Output the [X, Y] coordinate of the center of the cell containing the given text.  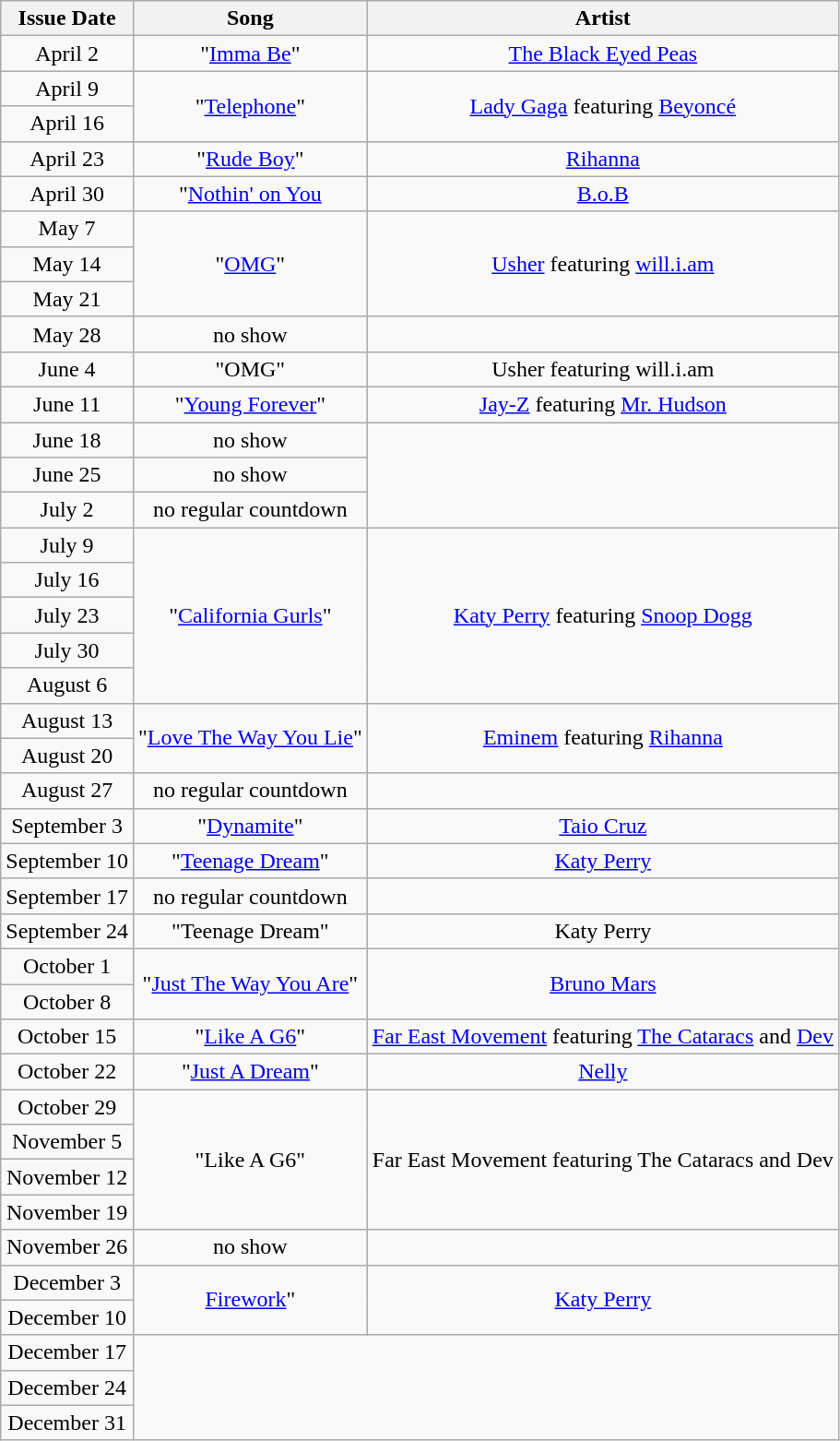
"Imma Be" [250, 54]
Eminem featuring Rihanna [603, 738]
May 7 [67, 229]
December 24 [67, 1387]
December 3 [67, 1282]
October 15 [67, 1037]
November 5 [67, 1142]
May 28 [67, 334]
September 24 [67, 931]
"California Gurls" [250, 615]
"Young Forever" [250, 404]
April 2 [67, 54]
October 1 [67, 966]
August 27 [67, 791]
May 14 [67, 264]
July 2 [67, 510]
Bruno Mars [603, 983]
June 18 [67, 440]
August 6 [67, 685]
"Telephone" [250, 106]
Katy Perry featuring Snoop Dogg [603, 615]
August 20 [67, 756]
December 31 [67, 1423]
October 8 [67, 1001]
Song [250, 18]
July 23 [67, 615]
April 16 [67, 124]
"Rude Boy" [250, 159]
July 30 [67, 650]
September 3 [67, 826]
July 16 [67, 580]
June 4 [67, 369]
May 21 [67, 299]
December 17 [67, 1352]
June 11 [67, 404]
Taio Cruz [603, 826]
April 23 [67, 159]
October 22 [67, 1072]
December 10 [67, 1317]
Issue Date [67, 18]
"Love The Way You Lie" [250, 738]
October 29 [67, 1107]
August 13 [67, 720]
"Just The Way You Are" [250, 983]
April 30 [67, 194]
Nelly [603, 1072]
"Dynamite" [250, 826]
September 17 [67, 896]
July 9 [67, 545]
"Nothin' on You [250, 194]
November 19 [67, 1212]
Lady Gaga featuring Beyoncé [603, 106]
September 10 [67, 861]
June 25 [67, 475]
April 9 [67, 89]
Jay-Z featuring Mr. Hudson [603, 404]
B.o.B [603, 194]
Artist [603, 18]
"Just A Dream" [250, 1072]
The Black Eyed Peas [603, 54]
Rihanna [603, 159]
November 26 [67, 1247]
November 12 [67, 1177]
Firework" [250, 1300]
